Output the (x, y) coordinate of the center of the cell containing the given text.  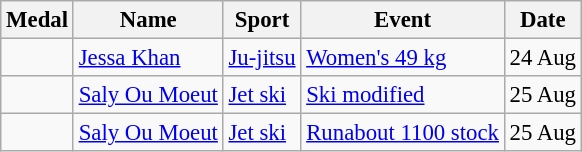
Ju-jitsu (262, 58)
Date (542, 20)
24 Aug (542, 58)
Name (148, 20)
Women's 49 kg (402, 58)
Runabout 1100 stock (402, 133)
Event (402, 20)
Jessa Khan (148, 58)
Ski modified (402, 95)
Medal (38, 20)
Sport (262, 20)
